Capture the cell that displays the provided text and extract its [X, Y] central coordinate. 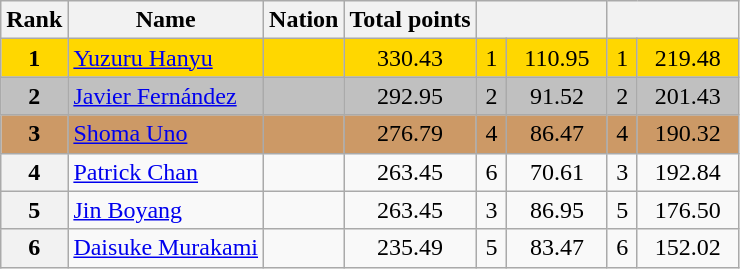
192.84 [688, 172]
Total points [410, 20]
Patrick Chan [166, 172]
Rank [34, 20]
91.52 [558, 96]
83.47 [558, 248]
152.02 [688, 248]
Nation [304, 20]
Yuzuru Hanyu [166, 58]
235.49 [410, 248]
201.43 [688, 96]
330.43 [410, 58]
176.50 [688, 210]
190.32 [688, 134]
70.61 [558, 172]
Javier Fernández [166, 96]
219.48 [688, 58]
Name [166, 20]
Shoma Uno [166, 134]
86.95 [558, 210]
86.47 [558, 134]
Daisuke Murakami [166, 248]
Jin Boyang [166, 210]
110.95 [558, 58]
292.95 [410, 96]
276.79 [410, 134]
